Extract the [X, Y] coordinate from the center of the cell holding the provided text.  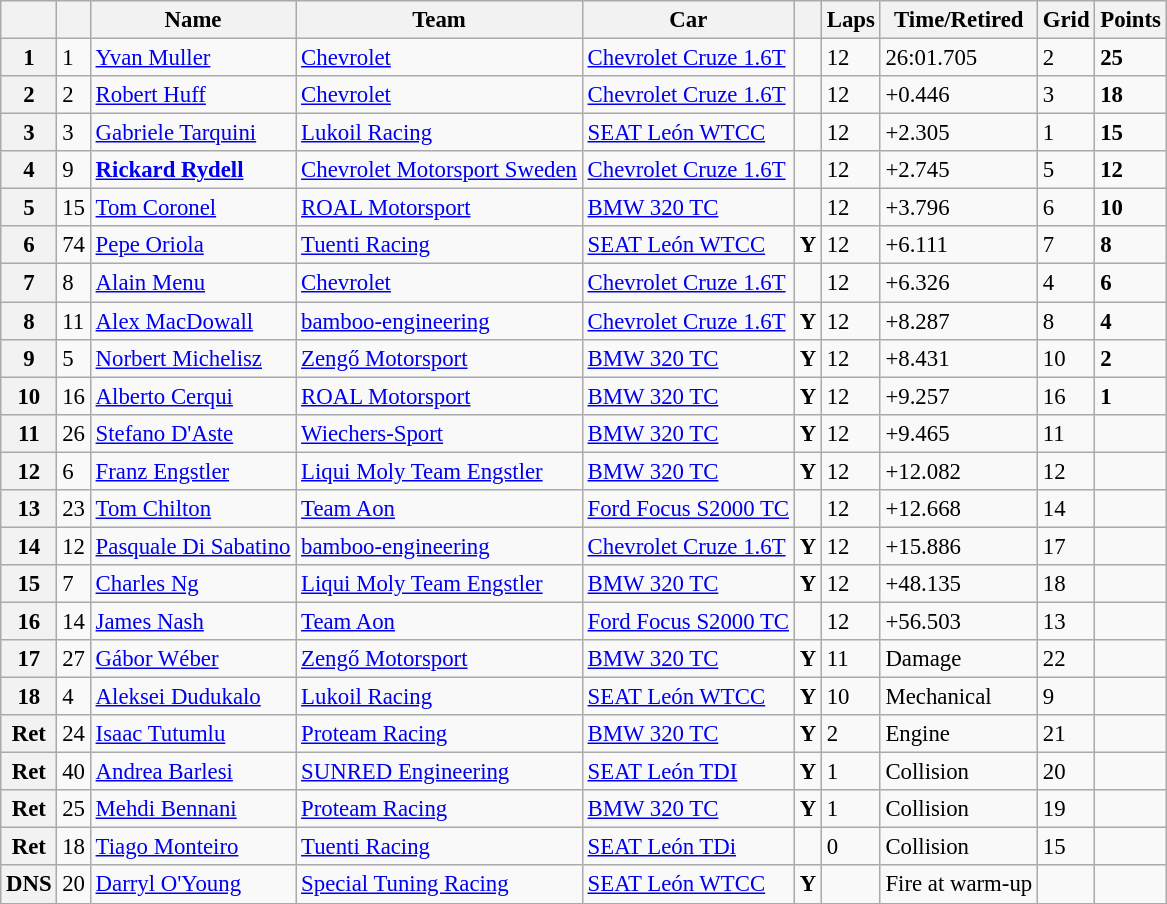
Stefano D'Aste [192, 433]
Tom Coronel [192, 208]
+8.431 [958, 358]
Laps [850, 20]
Robert Huff [192, 95]
Team [439, 20]
Mechanical [958, 697]
24 [74, 734]
23 [74, 509]
SUNRED Engineering [439, 772]
Isaac Tutumlu [192, 734]
Points [1130, 20]
Alberto Cerqui [192, 396]
Gábor Wéber [192, 659]
Fire at warm-up [958, 885]
Franz Engstler [192, 471]
74 [74, 245]
27 [74, 659]
+48.135 [958, 584]
Wiechers-Sport [439, 433]
Chevrolet Motorsport Sweden [439, 170]
Time/Retired [958, 20]
21 [1066, 734]
26:01.705 [958, 58]
Car [688, 20]
+2.745 [958, 170]
SEAT León TDI [688, 772]
Darryl O'Young [192, 885]
SEAT León TDi [688, 847]
+0.446 [958, 95]
26 [74, 433]
Special Tuning Racing [439, 885]
Charles Ng [192, 584]
Gabriele Tarquini [192, 133]
40 [74, 772]
+56.503 [958, 621]
Pepe Oriola [192, 245]
+12.668 [958, 509]
Rickard Rydell [192, 170]
James Nash [192, 621]
19 [1066, 809]
Andrea Barlesi [192, 772]
Name [192, 20]
Alex MacDowall [192, 321]
+6.326 [958, 283]
22 [1066, 659]
Tiago Monteiro [192, 847]
Alain Menu [192, 283]
+8.287 [958, 321]
Tom Chilton [192, 509]
Aleksei Dudukalo [192, 697]
+6.111 [958, 245]
Pasquale Di Sabatino [192, 546]
Mehdi Bennani [192, 809]
+3.796 [958, 208]
Damage [958, 659]
0 [850, 847]
+2.305 [958, 133]
DNS [29, 885]
Engine [958, 734]
+9.257 [958, 396]
+15.886 [958, 546]
+9.465 [958, 433]
Grid [1066, 20]
Norbert Michelisz [192, 358]
Yvan Muller [192, 58]
+12.082 [958, 471]
